Return (x, y) of the center of cell containing provided text 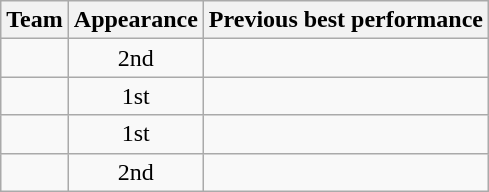
Previous best performance (346, 20)
Team (35, 20)
Appearance (136, 20)
